From the cell containing the given text, extract its center point as [x, y] coordinate. 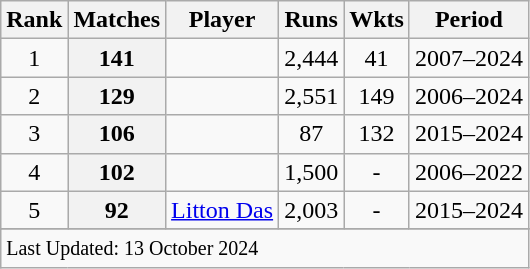
1,500 [312, 172]
87 [312, 134]
Last Updated: 13 October 2024 [265, 248]
Litton Das [222, 210]
1 [34, 58]
Period [468, 20]
132 [377, 134]
2006–2022 [468, 172]
Matches [117, 20]
2,551 [312, 96]
2006–2024 [468, 96]
4 [34, 172]
102 [117, 172]
Player [222, 20]
Rank [34, 20]
5 [34, 210]
2 [34, 96]
106 [117, 134]
129 [117, 96]
141 [117, 58]
92 [117, 210]
41 [377, 58]
Wkts [377, 20]
2,444 [312, 58]
Runs [312, 20]
149 [377, 96]
2007–2024 [468, 58]
2,003 [312, 210]
3 [34, 134]
